Pinpoint the cell where the given text exists, returning its (x, y) midpoint coordinate. 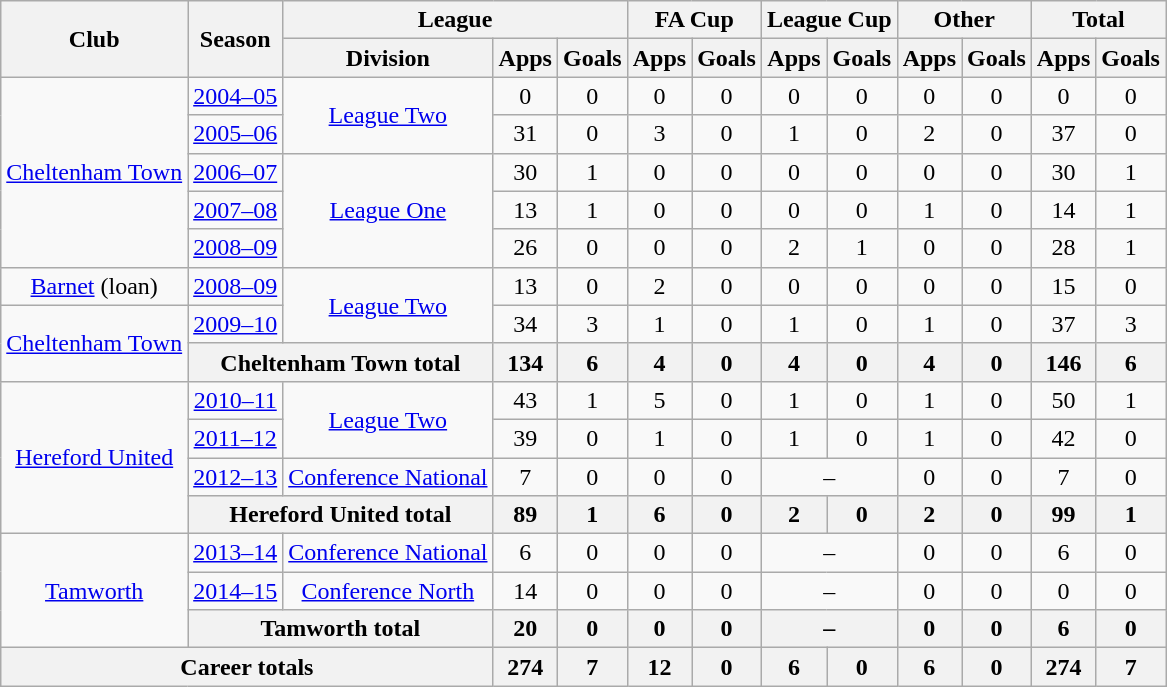
42 (1063, 438)
15 (1063, 286)
146 (1063, 362)
20 (525, 629)
Cheltenham Town total (340, 362)
34 (525, 324)
Tamworth total (340, 629)
2004–05 (236, 96)
League (455, 20)
2013–14 (236, 553)
2014–15 (236, 591)
Division (388, 58)
99 (1063, 515)
Hereford United total (340, 515)
43 (525, 400)
89 (525, 515)
FA Cup (694, 20)
39 (525, 438)
Total (1098, 20)
26 (525, 248)
134 (525, 362)
5 (659, 400)
2007–08 (236, 210)
League One (388, 210)
Tamworth (94, 591)
28 (1063, 248)
Conference North (388, 591)
2011–12 (236, 438)
2006–07 (236, 172)
League Cup (829, 20)
2010–11 (236, 400)
Career totals (247, 667)
2005–06 (236, 134)
2009–10 (236, 324)
Barnet (loan) (94, 286)
2012–13 (236, 477)
31 (525, 134)
50 (1063, 400)
Hereford United (94, 457)
12 (659, 667)
Other (964, 20)
Club (94, 39)
Season (236, 39)
